Extract the [x, y] coordinate from the center of the cell holding the provided text.  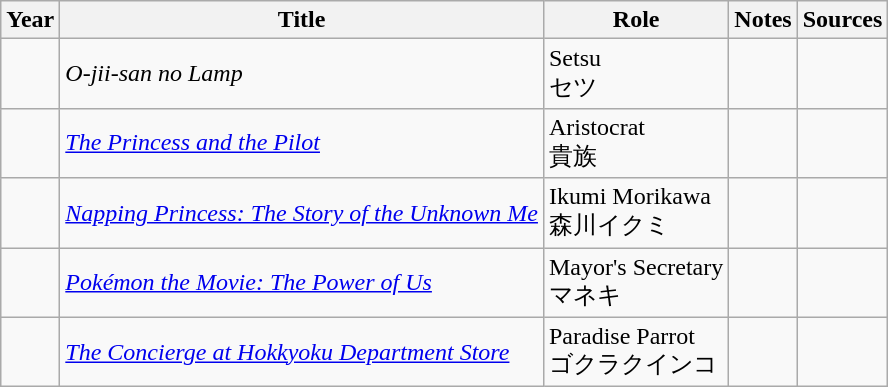
Paradise Parrotゴクラクインコ [636, 352]
Notes [763, 20]
Year [30, 20]
Setsuセツ [636, 74]
The Concierge at Hokkyoku Department Store [302, 352]
Aristocrat貴族 [636, 143]
Title [302, 20]
Napping Princess: The Story of the Unknown Me [302, 213]
Pokémon the Movie: The Power of Us [302, 283]
The Princess and the Pilot [302, 143]
Sources [842, 20]
Role [636, 20]
Mayor's Secretaryマネキ [636, 283]
Ikumi Morikawa森川イクミ [636, 213]
O-jii-san no Lamp [302, 74]
